Output the (x, y) coordinate of the center of the cell containing the given text.  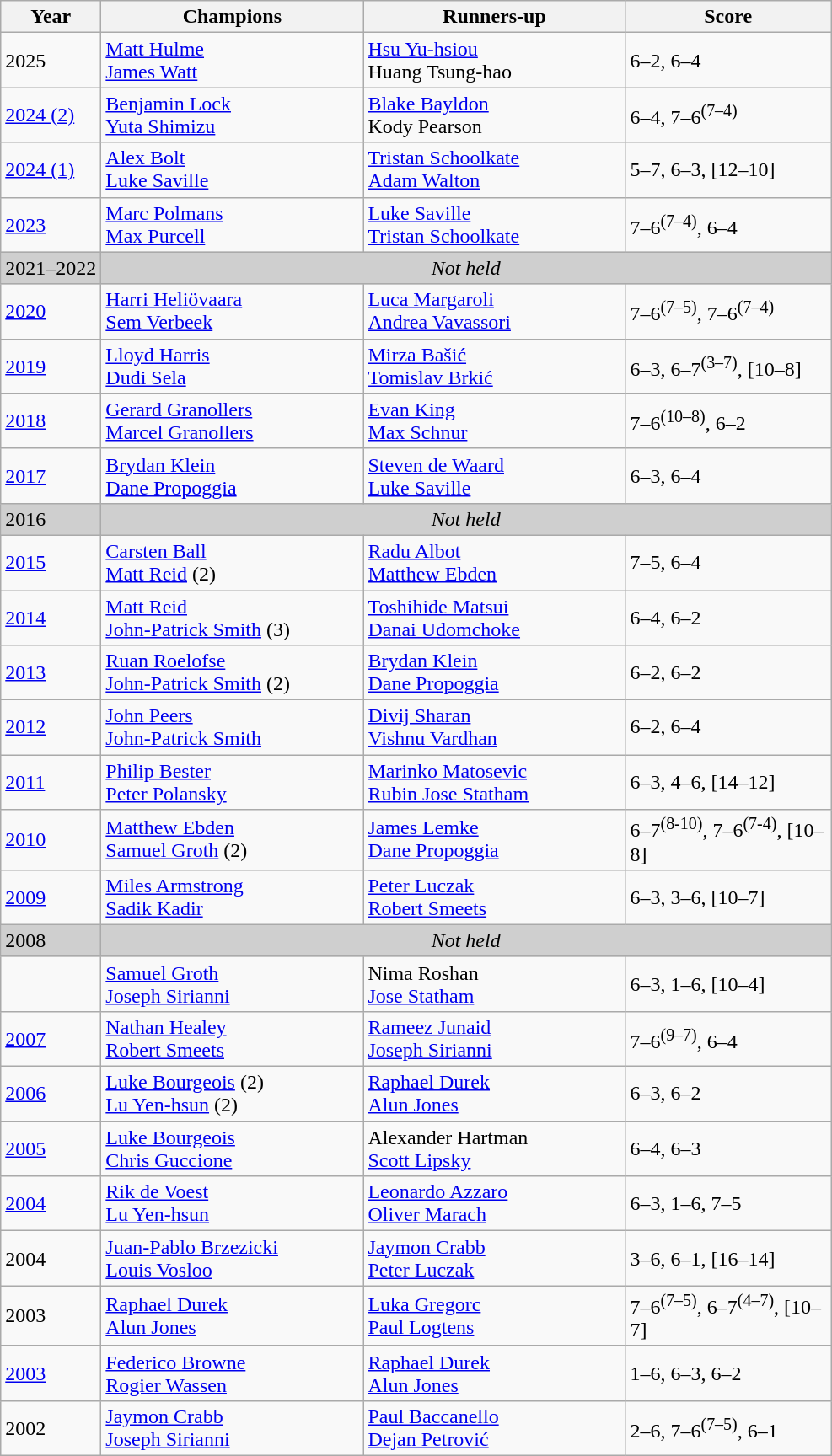
Luke Saville Tristan Schoolkate (494, 224)
Luka Gregorc Paul Logtens (494, 1316)
6–7(8-10), 7–6(7-4), [10–8] (728, 840)
John Peers John-Patrick Smith (233, 728)
2002 (51, 1427)
Marc Polmans Max Purcell (233, 224)
2013 (51, 672)
7–6(7–4), 6–4 (728, 224)
2021–2022 (51, 268)
2020 (51, 312)
2017 (51, 475)
Rameez Junaid Joseph Sirianni (494, 1038)
2–6, 7–6(7–5), 6–1 (728, 1427)
Alex Bolt Luke Saville (233, 170)
Radu Albot Matthew Ebden (494, 563)
2024 (2) (51, 115)
2025 (51, 61)
7–6(9–7), 6–4 (728, 1038)
Carsten Ball Matt Reid (2) (233, 563)
2010 (51, 840)
2018 (51, 421)
Federico Browne Rogier Wassen (233, 1373)
2008 (51, 940)
Benjamin Lock Yuta Shimizu (233, 115)
2019 (51, 366)
2011 (51, 782)
7–5, 6–4 (728, 563)
Nima Roshan Jose Statham (494, 984)
3–6, 6–1, [16–14] (728, 1259)
Divij Sharan Vishnu Vardhan (494, 728)
Steven de Waard Luke Saville (494, 475)
Leonardo Azzaro Oliver Marach (494, 1203)
Miles Armstrong Sadik Kadir (233, 897)
Peter Luczak Robert Smeets (494, 897)
2006 (51, 1094)
6–3, 4–6, [14–12] (728, 782)
Jaymon Crabb Joseph Sirianni (233, 1427)
6–3, 6–7(3–7), [10–8] (728, 366)
Score (728, 17)
Lloyd Harris Dudi Sela (233, 366)
Champions (233, 17)
2014 (51, 617)
6–3, 3–6, [10–7] (728, 897)
Alexander Hartman Scott Lipsky (494, 1149)
6–3, 6–2 (728, 1094)
7–6(7–5), 6–7(4–7), [10–7] (728, 1316)
Year (51, 17)
7–6(10–8), 6–2 (728, 421)
5–7, 6–3, [12–10] (728, 170)
Philip Bester Peter Polansky (233, 782)
2016 (51, 519)
2012 (51, 728)
Matt Reid John-Patrick Smith (3) (233, 617)
Nathan Healey Robert Smeets (233, 1038)
Evan King Max Schnur (494, 421)
6–2, 6–2 (728, 672)
Luca Margaroli Andrea Vavassori (494, 312)
6–3, 1–6, [10–4] (728, 984)
Toshihide Matsui Danai Udomchoke (494, 617)
Blake Bayldon Kody Pearson (494, 115)
James Lemke Dane Propoggia (494, 840)
Runners-up (494, 17)
Paul Baccanello Dejan Petrović (494, 1427)
Mirza Bašić Tomislav Brkić (494, 366)
Jaymon Crabb Peter Luczak (494, 1259)
2009 (51, 897)
6–4, 6–3 (728, 1149)
2005 (51, 1149)
1–6, 6–3, 6–2 (728, 1373)
2023 (51, 224)
Ruan Roelofse John-Patrick Smith (2) (233, 672)
Luke Bourgeois Chris Guccione (233, 1149)
Gerard Granollers Marcel Granollers (233, 421)
2007 (51, 1038)
Harri Heliövaara Sem Verbeek (233, 312)
Matthew Ebden Samuel Groth (2) (233, 840)
Tristan Schoolkate Adam Walton (494, 170)
Samuel Groth Joseph Sirianni (233, 984)
2015 (51, 563)
Marinko Matosevic Rubin Jose Statham (494, 782)
6–4, 6–2 (728, 617)
6–4, 7–6(7–4) (728, 115)
Rik de Voest Lu Yen-hsun (233, 1203)
2024 (1) (51, 170)
6–3, 1–6, 7–5 (728, 1203)
7–6(7–5), 7–6(7–4) (728, 312)
Hsu Yu-hsiou Huang Tsung-hao (494, 61)
Juan-Pablo Brzezicki Louis Vosloo (233, 1259)
Matt Hulme James Watt (233, 61)
Luke Bourgeois (2) Lu Yen-hsun (2) (233, 1094)
6–3, 6–4 (728, 475)
